Identify which cell holds the provided text, then report its [x, y] central coordinate. 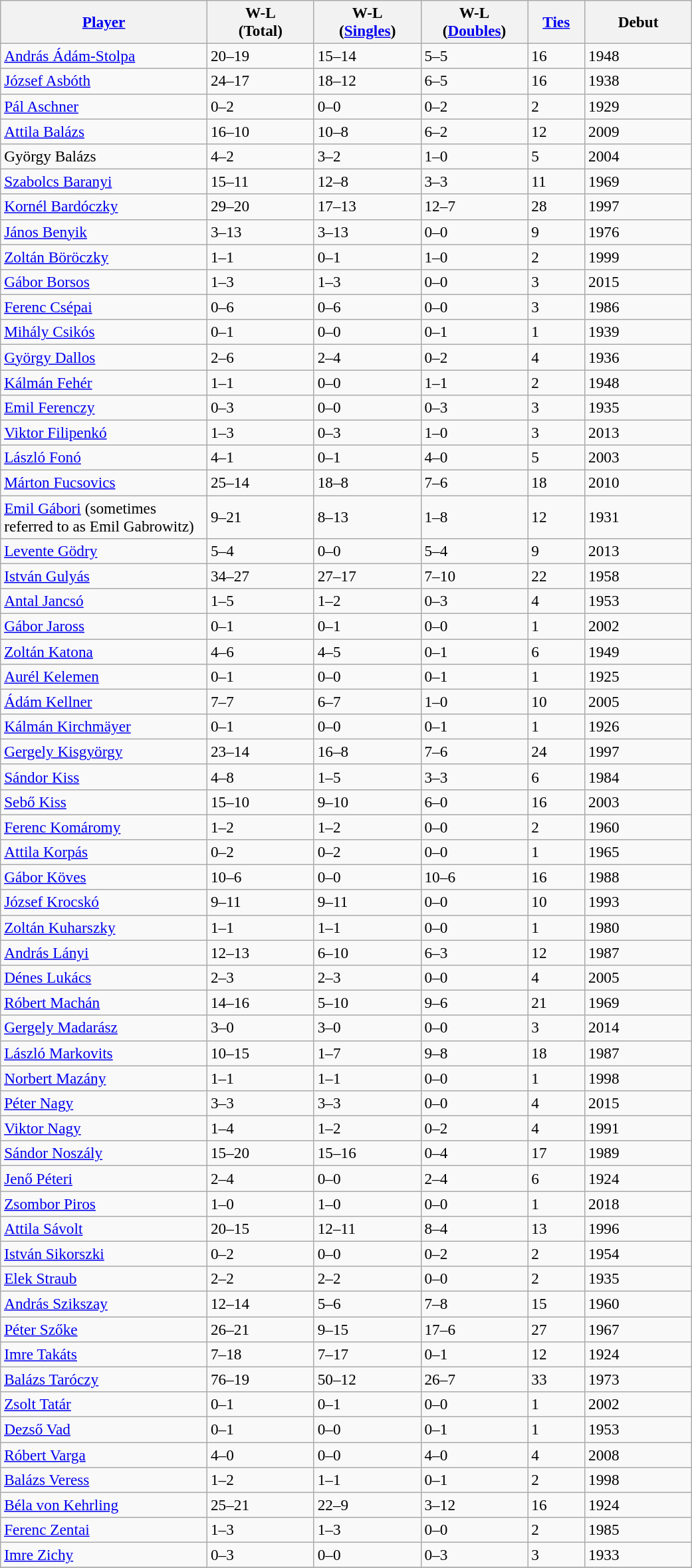
16–10 [261, 131]
Debut [638, 21]
Péter Szőke [104, 1329]
7–7 [261, 702]
András Lányi [104, 952]
1991 [638, 1128]
8–13 [367, 517]
28 [556, 207]
Player [104, 21]
Attila Sávolt [104, 1228]
1989 [638, 1153]
6–10 [367, 952]
12–8 [367, 181]
5–6 [367, 1304]
9–10 [367, 802]
15–14 [367, 56]
W-L(Total) [261, 21]
2014 [638, 1028]
33 [556, 1379]
15–16 [367, 1153]
7–18 [261, 1354]
Gergely Kisgyörgy [104, 751]
Jenő Péteri [104, 1178]
5–5 [475, 56]
6–3 [475, 952]
26–21 [261, 1329]
Sebő Kiss [104, 802]
1999 [638, 256]
18–8 [367, 482]
25–14 [261, 482]
4–1 [261, 458]
20–15 [261, 1228]
9–8 [475, 1053]
12–7 [475, 207]
1986 [638, 307]
József Krocskó [104, 902]
Emil Ferenczy [104, 407]
23–14 [261, 751]
17–13 [367, 207]
34–27 [261, 576]
Viktor Nagy [104, 1128]
5–10 [367, 1003]
1933 [638, 1555]
László Markovits [104, 1053]
Sándor Kiss [104, 777]
Aurél Kelemen [104, 676]
29–20 [261, 207]
1976 [638, 232]
20–19 [261, 56]
Márton Fucsovics [104, 482]
Róbert Varga [104, 1454]
1965 [638, 852]
50–12 [367, 1379]
Gábor Borsos [104, 282]
Sándor Noszály [104, 1153]
7–17 [367, 1354]
22–9 [367, 1505]
Balázs Veress [104, 1480]
1926 [638, 726]
2018 [638, 1203]
Péter Nagy [104, 1103]
Ferenc Komáromy [104, 827]
Zsolt Tatár [104, 1404]
10–15 [261, 1053]
1973 [638, 1379]
Dezső Vad [104, 1429]
János Benyik [104, 232]
1954 [638, 1254]
1–7 [367, 1053]
István Sikorszki [104, 1254]
Gábor Jaross [104, 626]
Levente Gödry [104, 551]
Béla von Kehrling [104, 1505]
24–17 [261, 81]
3–2 [367, 156]
2004 [638, 156]
István Gulyás [104, 576]
Ádám Kellner [104, 702]
Emil Gábori (sometimes referred to as Emil Gabrowitz) [104, 517]
Róbert Machán [104, 1003]
6–2 [475, 131]
Ferenc Zentai [104, 1529]
10–8 [367, 131]
2–6 [261, 357]
Mihály Csikós [104, 332]
1936 [638, 357]
György Balázs [104, 156]
1984 [638, 777]
1939 [638, 332]
Norbert Mazány [104, 1078]
András Ádám-Stolpa [104, 56]
17–6 [475, 1329]
9–15 [367, 1329]
1–4 [261, 1128]
1938 [638, 81]
1996 [638, 1228]
7–10 [475, 576]
Viktor Filipenkó [104, 433]
Gábor Köves [104, 877]
14–16 [261, 1003]
Kálmán Kirchmäyer [104, 726]
2009 [638, 131]
Kornél Bardóczky [104, 207]
Pál Aschner [104, 106]
Zoltán Katona [104, 651]
2010 [638, 482]
76–19 [261, 1379]
Imre Takáts [104, 1354]
6–5 [475, 81]
1929 [638, 106]
Zsombor Piros [104, 1203]
1–8 [475, 517]
7–8 [475, 1304]
Ferenc Csépai [104, 307]
1985 [638, 1529]
1931 [638, 517]
1967 [638, 1329]
András Szikszay [104, 1304]
Zoltán Kuharszky [104, 928]
Antal Jancsó [104, 601]
26–7 [475, 1379]
Kálmán Fehér [104, 382]
13 [556, 1228]
6–7 [367, 702]
Balázs Taróczy [104, 1379]
Szabolcs Baranyi [104, 181]
1925 [638, 676]
22 [556, 576]
9–6 [475, 1003]
27–17 [367, 576]
17 [556, 1153]
11 [556, 181]
1980 [638, 928]
József Asbóth [104, 81]
4–5 [367, 651]
27 [556, 1329]
15 [556, 1304]
Ties [556, 21]
24 [556, 751]
György Dallos [104, 357]
1958 [638, 576]
Dénes Lukács [104, 977]
W-L(Singles) [367, 21]
Zoltán Böröczky [104, 256]
12–13 [261, 952]
1993 [638, 902]
0–4 [475, 1153]
21 [556, 1003]
1949 [638, 651]
W-L(Doubles) [475, 21]
8–4 [475, 1228]
3–12 [475, 1505]
9–21 [261, 517]
Attila Balázs [104, 131]
6–0 [475, 802]
12–14 [261, 1304]
25–21 [261, 1505]
16–8 [367, 751]
Gergely Madarász [104, 1028]
Imre Zichy [104, 1555]
László Fonó [104, 458]
1988 [638, 877]
18–12 [367, 81]
15–11 [261, 181]
4–8 [261, 777]
4–6 [261, 651]
2008 [638, 1454]
15–20 [261, 1153]
Attila Korpás [104, 852]
15–10 [261, 802]
12–11 [367, 1228]
Elek Straub [104, 1279]
4–2 [261, 156]
